From the cell containing the given text, extract its center point as [X, Y] coordinate. 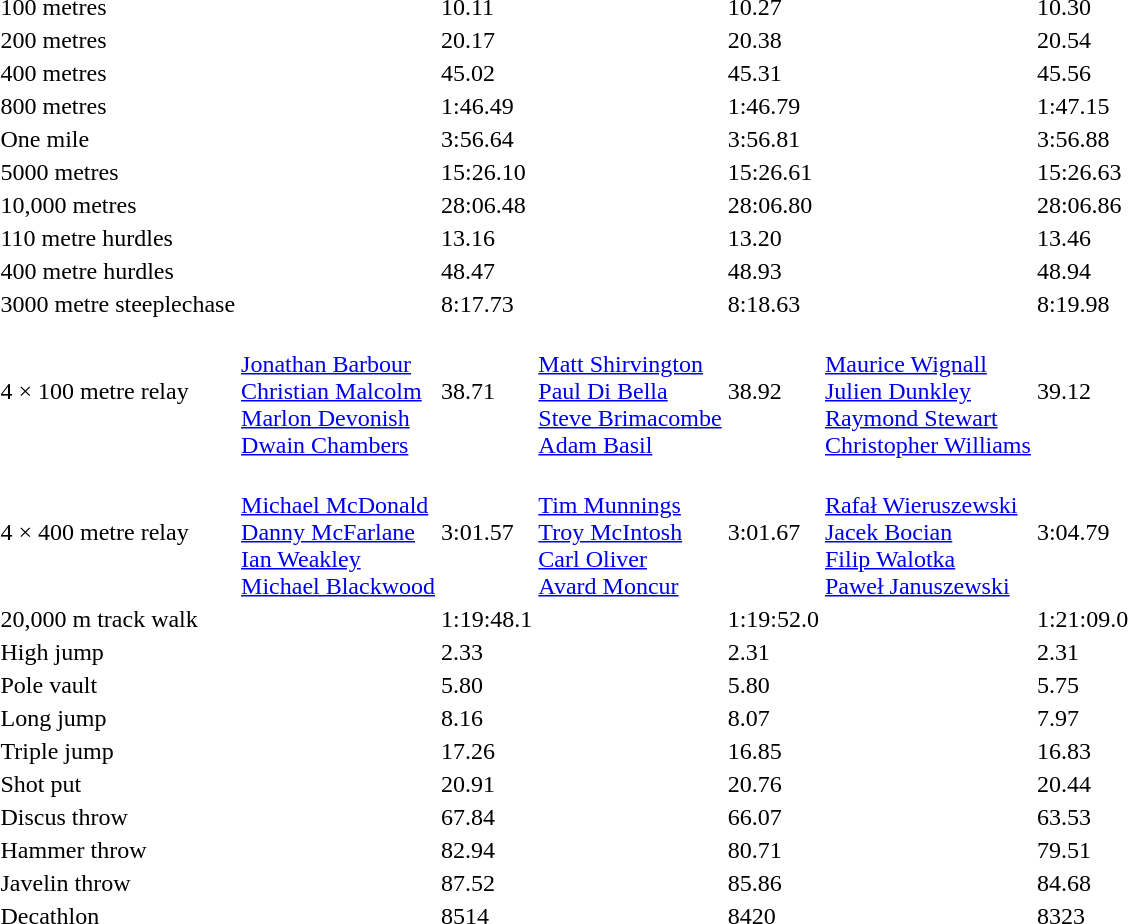
20.17 [487, 40]
38.92 [773, 391]
2.33 [487, 652]
15:26.10 [487, 172]
Maurice WignallJulien DunkleyRaymond StewartChristopher Williams [928, 391]
8.16 [487, 718]
80.71 [773, 850]
1:46.49 [487, 106]
1:19:52.0 [773, 619]
3:56.64 [487, 139]
Jonathan BarbourChristian MalcolmMarlon DevonishDwain Chambers [338, 391]
20.76 [773, 784]
87.52 [487, 883]
8:18.63 [773, 304]
16.85 [773, 751]
8:17.73 [487, 304]
17.26 [487, 751]
Rafał WieruszewskiJacek BocianFilip WalotkaPaweł Januszewski [928, 532]
Matt ShirvingtonPaul Di BellaSteve BrimacombeAdam Basil [630, 391]
28:06.80 [773, 205]
20.38 [773, 40]
8.07 [773, 718]
1:46.79 [773, 106]
3:01.57 [487, 532]
85.86 [773, 883]
45.31 [773, 73]
Tim MunningsTroy McIntoshCarl OliverAvard Moncur [630, 532]
13.20 [773, 238]
3:56.81 [773, 139]
82.94 [487, 850]
1:19:48.1 [487, 619]
3:01.67 [773, 532]
13.16 [487, 238]
38.71 [487, 391]
28:06.48 [487, 205]
20.91 [487, 784]
67.84 [487, 817]
48.47 [487, 271]
45.02 [487, 73]
15:26.61 [773, 172]
66.07 [773, 817]
48.93 [773, 271]
2.31 [773, 652]
Michael McDonaldDanny McFarlaneIan WeakleyMichael Blackwood [338, 532]
